Return (X, Y) of the center of cell containing provided text 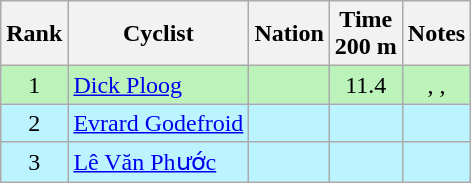
, , (436, 85)
Time200 m (366, 34)
2 (34, 123)
Rank (34, 34)
Evrard Godefroid (158, 123)
Nation (289, 34)
3 (34, 162)
Dick Ploog (158, 85)
Cyclist (158, 34)
Lê Văn Phước (158, 162)
Notes (436, 34)
11.4 (366, 85)
1 (34, 85)
